Return (X, Y) of the center of cell containing provided text 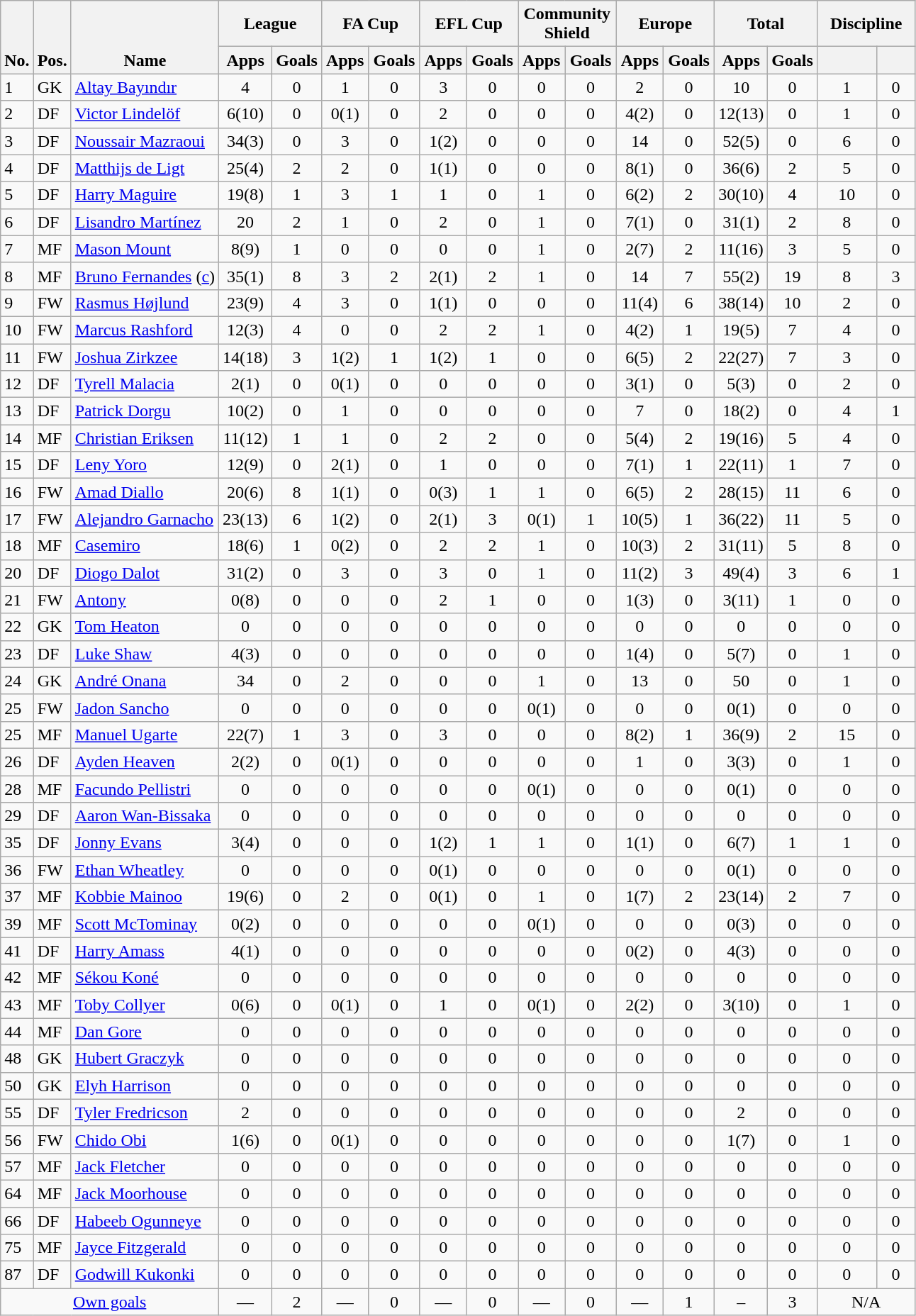
25(4) (245, 168)
Chido Obi (145, 1139)
22(7) (245, 735)
Jack Fletcher (145, 1166)
10(3) (639, 546)
Diogo Dalot (145, 573)
Harry Maguire (145, 195)
EFL Cup (469, 24)
23 (17, 654)
8(2) (639, 735)
11(4) (639, 303)
31(11) (742, 546)
87 (17, 1275)
Marcus Rashford (145, 330)
49(4) (742, 573)
14(18) (245, 357)
48 (17, 1059)
11(2) (639, 573)
Lisandro Martínez (145, 222)
44 (17, 1032)
League (271, 24)
Jadon Sancho (145, 708)
66 (17, 1220)
5(7) (742, 654)
Rasmus Højlund (145, 303)
36(6) (742, 168)
0(6) (245, 1005)
FA Cup (370, 24)
Elyh Harrison (145, 1086)
38(14) (742, 303)
1(6) (245, 1139)
42 (17, 978)
30(10) (742, 195)
10(2) (245, 411)
18(6) (245, 546)
Harry Amass (145, 951)
Christian Eriksen (145, 438)
23(13) (245, 519)
39 (17, 924)
5(3) (742, 384)
Scott McTominay (145, 924)
11(16) (742, 249)
31(2) (245, 573)
Habeeb Ogunneye (145, 1220)
23(9) (245, 303)
26 (17, 762)
17 (17, 519)
56 (17, 1139)
3(3) (742, 762)
Mason Mount (145, 249)
Amad Diallo (145, 492)
3(4) (245, 843)
Name (145, 37)
18 (17, 546)
Jack Moorhouse (145, 1193)
11(12) (245, 438)
22(27) (742, 357)
Dan Gore (145, 1032)
36(9) (742, 735)
35 (17, 843)
Ayden Heaven (145, 762)
Tyler Fredricson (145, 1113)
Joshua Zirkzee (145, 357)
19(5) (742, 330)
6(10) (245, 114)
37 (17, 897)
12(3) (245, 330)
1(4) (639, 654)
21 (17, 600)
Antony (145, 600)
6(2) (639, 195)
1(3) (639, 600)
10(5) (639, 519)
9 (17, 303)
Hubert Graczyk (145, 1059)
Toby Collyer (145, 1005)
No. (17, 37)
– (742, 1302)
16 (17, 492)
23(14) (742, 897)
0(8) (245, 600)
Sékou Koné (145, 978)
Community Shield (567, 24)
55(2) (742, 276)
43 (17, 1005)
André Onana (145, 681)
2(7) (639, 249)
Patrick Dorgu (145, 411)
28(15) (742, 492)
12(9) (245, 465)
Altay Bayındır (145, 87)
Kobbie Mainoo (145, 897)
3(1) (639, 384)
4(1) (245, 951)
28 (17, 789)
41 (17, 951)
Own goals (110, 1302)
3(10) (742, 1005)
Total (766, 24)
Tom Heaton (145, 627)
6(7) (742, 843)
Ethan Wheatley (145, 870)
Manuel Ugarte (145, 735)
Discipline (866, 24)
20(6) (245, 492)
36(22) (742, 519)
24 (17, 681)
Matthijs de Ligt (145, 168)
22 (17, 627)
55 (17, 1113)
29 (17, 816)
Europe (665, 24)
Aaron Wan-Bissaka (145, 816)
8(9) (245, 249)
19(6) (245, 897)
Noussair Mazraoui (145, 141)
Tyrell Malacia (145, 384)
19(16) (742, 438)
8(1) (639, 168)
34 (245, 681)
Alejandro Garnacho (145, 519)
Godwill Kukonki (145, 1275)
Victor Lindelöf (145, 114)
Jonny Evans (145, 843)
Luke Shaw (145, 654)
34(3) (245, 141)
36 (17, 870)
57 (17, 1166)
Jayce Fitzgerald (145, 1248)
18(2) (742, 411)
Casemiro (145, 546)
3(11) (742, 600)
19(8) (245, 195)
5(4) (639, 438)
35(1) (245, 276)
64 (17, 1193)
Facundo Pellistri (145, 789)
12(13) (742, 114)
19 (793, 276)
31(1) (742, 222)
12 (17, 384)
22(11) (742, 465)
N/A (866, 1302)
Pos. (52, 37)
Leny Yoro (145, 465)
52(5) (742, 141)
75 (17, 1248)
Bruno Fernandes (c) (145, 276)
